Return the [x, y] coordinate for the center point of the cell that contains the specified text.  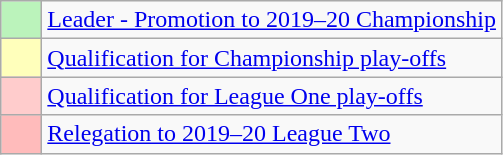
Relegation to 2019–20 League Two [272, 134]
Leader - Promotion to 2019–20 Championship [272, 20]
Qualification for League One play-offs [272, 96]
Qualification for Championship play-offs [272, 58]
